Detect which cell encompasses the target text, then output its (x, y) center coordinate. 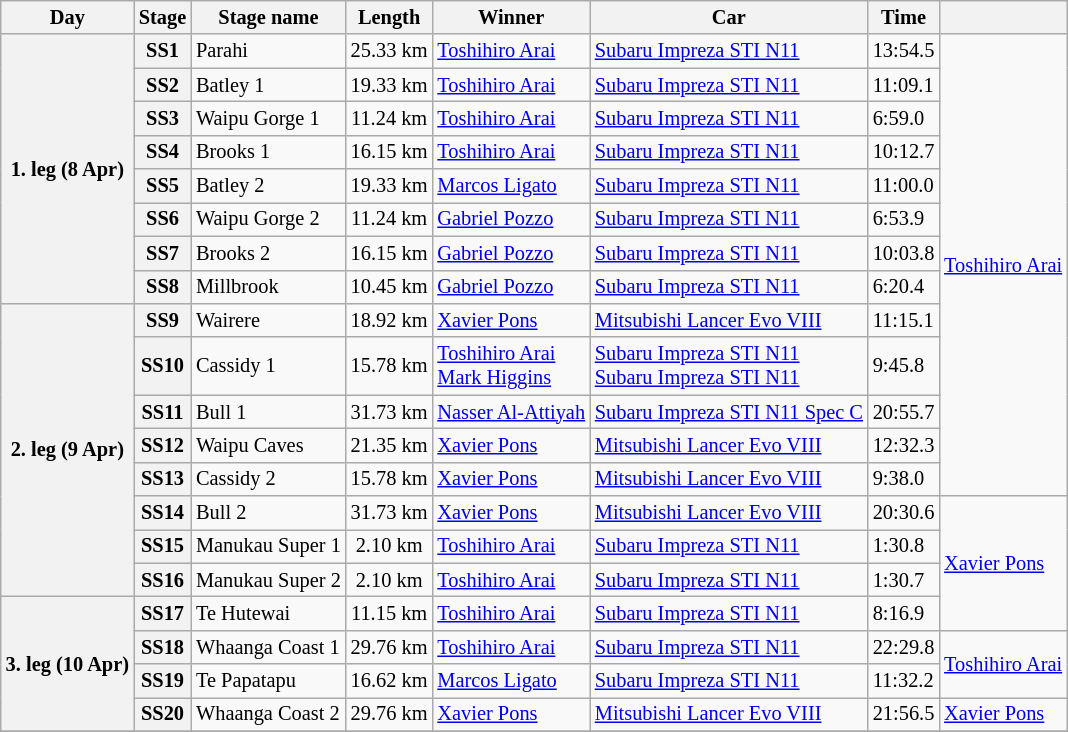
SS19 (162, 681)
SS1 (162, 51)
Toshihiro Arai Mark Higgins (510, 366)
10:12.7 (904, 152)
SS14 (162, 513)
11:00.0 (904, 186)
SS3 (162, 118)
Parahi (268, 51)
SS15 (162, 546)
Te Hutewai (268, 613)
SS6 (162, 219)
10:03.8 (904, 253)
SS17 (162, 613)
Stage (162, 17)
Brooks 2 (268, 253)
SS16 (162, 580)
Bull 2 (268, 513)
Winner (510, 17)
Nasser Al-Attiyah (510, 412)
11:09.1 (904, 85)
Time (904, 17)
Te Papatapu (268, 681)
Car (729, 17)
6:53.9 (904, 219)
11.15 km (390, 613)
2. leg (9 Apr) (68, 450)
Waipu Gorge 2 (268, 219)
Whaanga Coast 1 (268, 647)
16.62 km (390, 681)
1:30.8 (904, 546)
Brooks 1 (268, 152)
SS5 (162, 186)
6:59.0 (904, 118)
8:16.9 (904, 613)
10.45 km (390, 287)
21.35 km (390, 445)
Batley 2 (268, 186)
Batley 1 (268, 85)
Day (68, 17)
1:30.7 (904, 580)
SS13 (162, 479)
SS12 (162, 445)
Wairere (268, 320)
Cassidy 1 (268, 366)
11:15.1 (904, 320)
12:32.3 (904, 445)
20:30.6 (904, 513)
1. leg (8 Apr) (68, 168)
Subaru Impreza STI N11 Spec C (729, 412)
SS4 (162, 152)
SS7 (162, 253)
SS8 (162, 287)
Stage name (268, 17)
SS2 (162, 85)
Length (390, 17)
Manukau Super 1 (268, 546)
Bull 1 (268, 412)
11:32.2 (904, 681)
Waipu Gorge 1 (268, 118)
SS9 (162, 320)
Cassidy 2 (268, 479)
SS11 (162, 412)
Millbrook (268, 287)
6:20.4 (904, 287)
13:54.5 (904, 51)
25.33 km (390, 51)
Subaru Impreza STI N11Subaru Impreza STI N11 (729, 366)
20:55.7 (904, 412)
18.92 km (390, 320)
3. leg (10 Apr) (68, 664)
22:29.8 (904, 647)
9:38.0 (904, 479)
Waipu Caves (268, 445)
SS20 (162, 714)
SS10 (162, 366)
21:56.5 (904, 714)
9:45.8 (904, 366)
Manukau Super 2 (268, 580)
Whaanga Coast 2 (268, 714)
SS18 (162, 647)
